Capture the cell that displays the provided text and extract its [x, y] central coordinate. 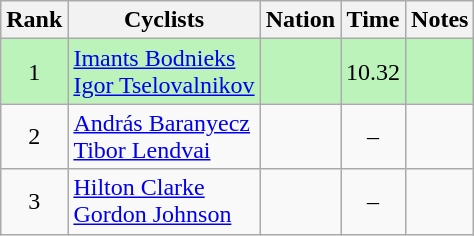
10.32 [374, 72]
Nation [300, 20]
Cyclists [164, 20]
Imants BodnieksIgor Tselovalnikov [164, 72]
1 [34, 72]
András BaranyeczTibor Lendvai [164, 136]
Rank [34, 20]
3 [34, 202]
Hilton ClarkeGordon Johnson [164, 202]
Notes [440, 20]
2 [34, 136]
Time [374, 20]
